Locate the cell with the specified text and output its (x, y) center coordinate. 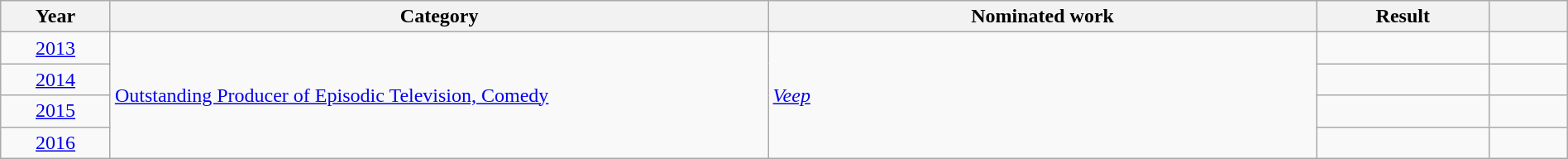
2015 (56, 111)
2014 (56, 79)
Category (439, 17)
Result (1403, 17)
Nominated work (1042, 17)
Veep (1042, 95)
2013 (56, 48)
Year (56, 17)
Outstanding Producer of Episodic Television, Comedy (439, 95)
2016 (56, 142)
